Capture the cell that displays the provided text and extract its (x, y) central coordinate. 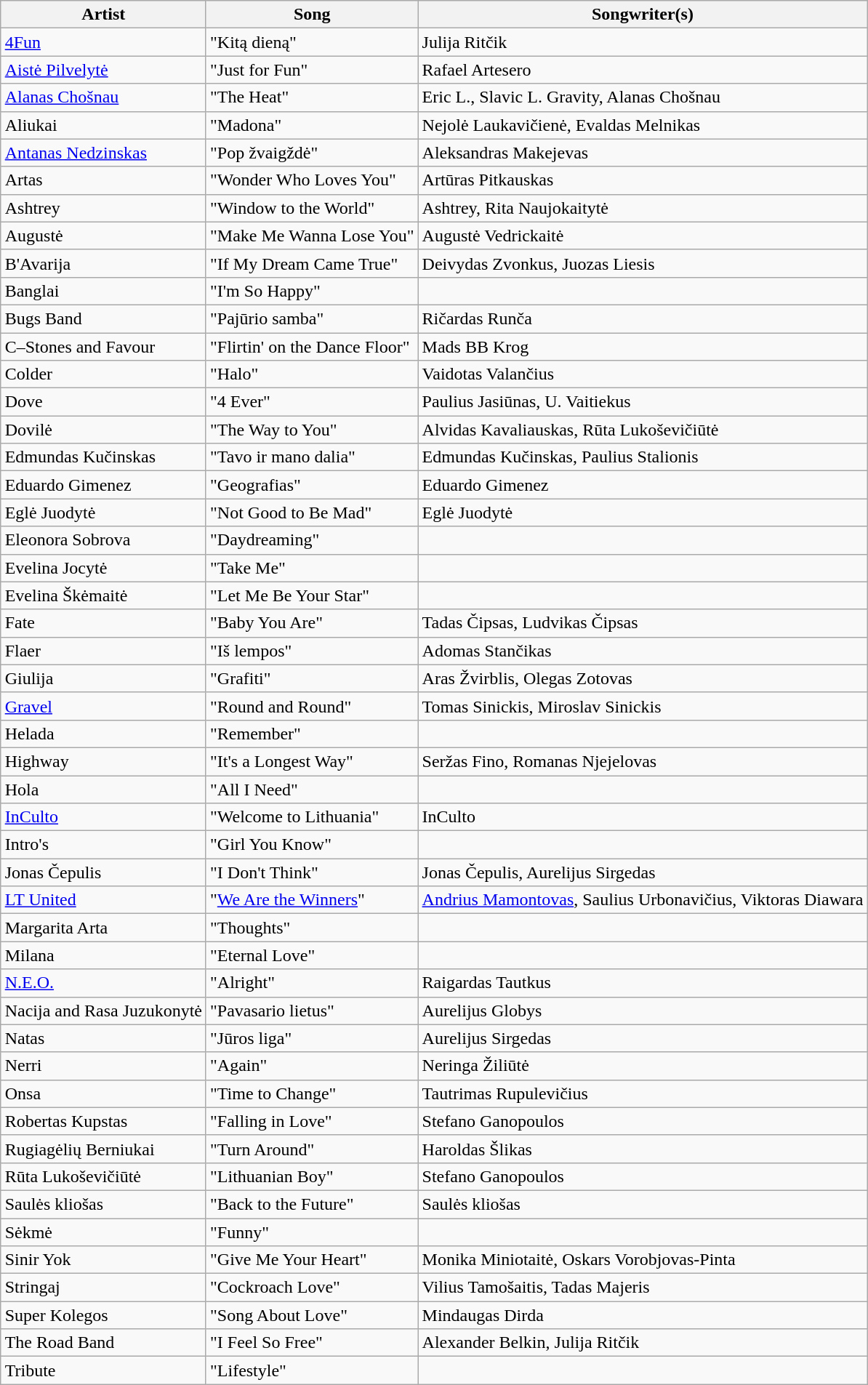
"Time to Change" (312, 1093)
"Song About Love" (312, 1315)
"We Are the Winners" (312, 900)
"Baby You Are" (312, 623)
Songwriter(s) (643, 15)
"Grafiti" (312, 678)
Vilius Tamošaitis, Tadas Majeris (643, 1288)
"The Way to You" (312, 430)
Aurelijus Sirgedas (643, 1038)
"Thoughts" (312, 928)
Sinir Yok (103, 1260)
"Just for Fun" (312, 70)
"Give Me Your Heart" (312, 1260)
Aliukai (103, 125)
Bugs Band (103, 318)
Evelina Škėmaitė (103, 595)
Margarita Arta (103, 928)
Dovilė (103, 430)
Augustė Vedrickaitė (643, 236)
Eleonora Sobrova (103, 540)
"Remember" (312, 734)
"Daydreaming" (312, 540)
"Falling in Love" (312, 1121)
"Iš lempos" (312, 651)
Tomas Sinickis, Miroslav Sinickis (643, 706)
Super Kolegos (103, 1315)
"4 Ever" (312, 402)
"Again" (312, 1066)
Antanas Nedzinskas (103, 153)
"Turn Around" (312, 1149)
"Round and Round" (312, 706)
Julija Ritčik (643, 42)
"Funny" (312, 1232)
Aleksandras Makejevas (643, 153)
LT United (103, 900)
N.E.O. (103, 983)
Aurelijus Globys (643, 1011)
Ashtrey, Rita Naujokaitytė (643, 208)
Colder (103, 374)
Song (312, 15)
Andrius Mamontovas, Saulius Urbonavičius, Viktoras Diawara (643, 900)
Deivydas Zvonkus, Juozas Liesis (643, 263)
Flaer (103, 651)
Ričardas Runča (643, 318)
"Lithuanian Boy" (312, 1176)
"Cockroach Love" (312, 1288)
Rugiagėlių Berniukai (103, 1149)
Mads BB Krog (643, 347)
B'Avarija (103, 263)
"It's a Longest Way" (312, 761)
"Jūros liga" (312, 1038)
Hola (103, 789)
"Wonder Who Loves You" (312, 180)
Neringa Žiliūtė (643, 1066)
"Eternal Love" (312, 955)
Rafael Artesero (643, 70)
"Girl You Know" (312, 845)
Alanas Chošnau (103, 97)
Fate (103, 623)
Monika Miniotaitė, Oskars Vorobjovas-Pinta (643, 1260)
"Take Me" (312, 568)
Alvidas Kavaliauskas, Rūta Lukoševičiūtė (643, 430)
Jonas Čepulis, Aurelijus Sirgedas (643, 872)
Raigardas Tautkus (643, 983)
"The Heat" (312, 97)
"I Don't Think" (312, 872)
"I Feel So Free" (312, 1343)
"Geografias" (312, 485)
Onsa (103, 1093)
"Alright" (312, 983)
C–Stones and Favour (103, 347)
Nacija and Rasa Juzukonytė (103, 1011)
Intro's (103, 845)
Tautrimas Rupulevičius (643, 1093)
Tribute (103, 1370)
"Kitą dieną" (312, 42)
4Fun (103, 42)
Helada (103, 734)
Nerri (103, 1066)
Stringaj (103, 1288)
"Window to the World" (312, 208)
"Lifestyle" (312, 1370)
"Pajūrio samba" (312, 318)
Nejolė Laukavičienė, Evaldas Melnikas (643, 125)
"Back to the Future" (312, 1204)
"Halo" (312, 374)
"If My Dream Came True" (312, 263)
Edmundas Kučinskas, Paulius Stalionis (643, 457)
Sėkmė (103, 1232)
Paulius Jasiūnas, U. Vaitiekus (643, 402)
"Pavasario lietus" (312, 1011)
Vaidotas Valančius (643, 374)
"Let Me Be Your Star" (312, 595)
Evelina Jocytė (103, 568)
Adomas Stančikas (643, 651)
"Welcome to Lithuania" (312, 817)
Rūta Lukoševičiūtė (103, 1176)
Haroldas Šlikas (643, 1149)
Aistė Pilvelytė (103, 70)
Artist (103, 15)
Eric L., Slavic L. Gravity, Alanas Chošnau (643, 97)
Robertas Kupstas (103, 1121)
"Madona" (312, 125)
Jonas Čepulis (103, 872)
Natas (103, 1038)
Highway (103, 761)
Aras Žvirblis, Olegas Zotovas (643, 678)
Tadas Čipsas, Ludvikas Čipsas (643, 623)
Seržas Fino, Romanas Njejelovas (643, 761)
"Make Me Wanna Lose You" (312, 236)
Gravel (103, 706)
Dove (103, 402)
"Tavo ir mano dalia" (312, 457)
"I'm So Happy" (312, 291)
Ashtrey (103, 208)
Artas (103, 180)
Mindaugas Dirda (643, 1315)
"Flirtin' on the Dance Floor" (312, 347)
Giulija (103, 678)
Augustė (103, 236)
"Not Good to Be Mad" (312, 513)
"All I Need" (312, 789)
Alexander Belkin, Julija Ritčik (643, 1343)
Milana (103, 955)
The Road Band (103, 1343)
Banglai (103, 291)
"Pop žvaigždė" (312, 153)
Artūras Pitkauskas (643, 180)
Edmundas Kučinskas (103, 457)
